From the cell containing the given text, extract its center point as (x, y) coordinate. 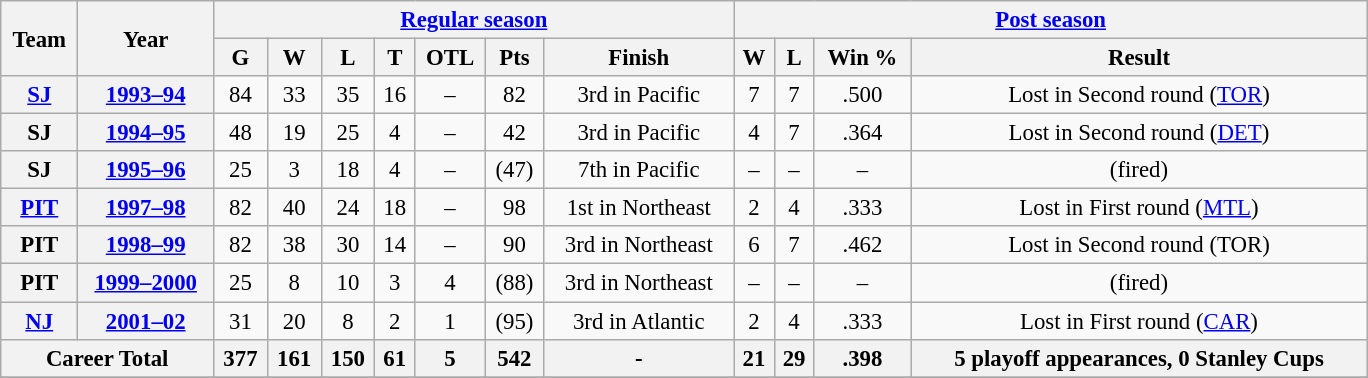
1995–96 (146, 170)
Result (1140, 58)
(47) (514, 170)
1993–94 (146, 95)
Year (146, 38)
21 (754, 358)
31 (241, 321)
1998–99 (146, 245)
1st in Northeast (639, 208)
10 (348, 283)
Regular season (474, 20)
Team (40, 38)
(88) (514, 283)
.364 (862, 133)
Win % (862, 58)
OTL (450, 58)
.500 (862, 95)
6 (754, 245)
Post season (1050, 20)
14 (395, 245)
1997–98 (146, 208)
2001–02 (146, 321)
61 (395, 358)
Career Total (108, 358)
98 (514, 208)
1 (450, 321)
5 (450, 358)
7th in Pacific (639, 170)
48 (241, 133)
29 (794, 358)
30 (348, 245)
Lost in First round (MTL) (1140, 208)
NJ (40, 321)
(95) (514, 321)
42 (514, 133)
161 (294, 358)
84 (241, 95)
150 (348, 358)
24 (348, 208)
G (241, 58)
Pts (514, 58)
3rd in Atlantic (639, 321)
35 (348, 95)
19 (294, 133)
Finish (639, 58)
Lost in First round (CAR) (1140, 321)
40 (294, 208)
33 (294, 95)
- (639, 358)
20 (294, 321)
T (395, 58)
542 (514, 358)
16 (395, 95)
.462 (862, 245)
1999–2000 (146, 283)
38 (294, 245)
.398 (862, 358)
5 playoff appearances, 0 Stanley Cups (1140, 358)
Lost in Second round (DET) (1140, 133)
1994–95 (146, 133)
377 (241, 358)
90 (514, 245)
